Extract the (X, Y) coordinate from the center of the cell holding the provided text.  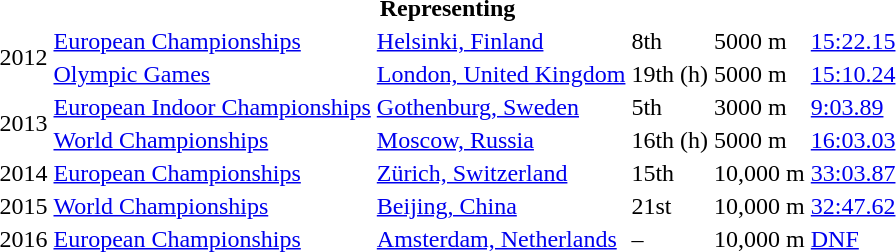
Olympic Games (212, 74)
Helsinki, Finland (501, 41)
5th (670, 107)
19th (h) (670, 74)
Beijing, China (501, 206)
8th (670, 41)
European Indoor Championships (212, 107)
London, United Kingdom (501, 74)
16th (h) (670, 140)
Moscow, Russia (501, 140)
Gothenburg, Sweden (501, 107)
3000 m (760, 107)
21st (670, 206)
15th (670, 173)
Zürich, Switzerland (501, 173)
